Search for the cell housing the specified text and yield its [X, Y] center coordinate. 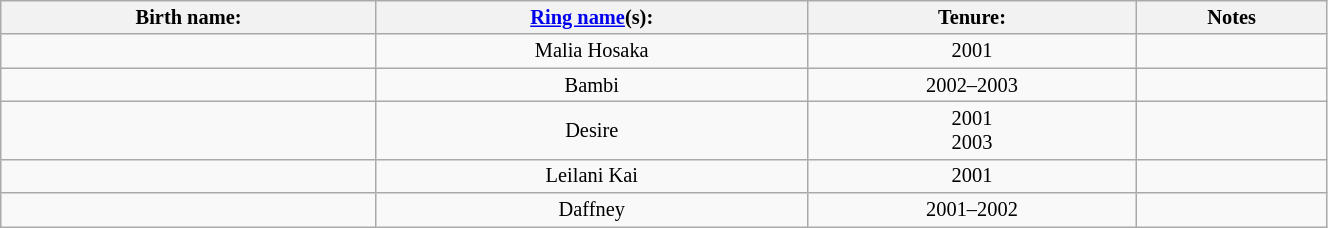
Desire [592, 130]
Birth name: [189, 17]
Leilani Kai [592, 176]
Tenure: [972, 17]
20012003 [972, 130]
Daffney [592, 210]
Ring name(s): [592, 17]
Bambi [592, 85]
Notes [1232, 17]
Malia Hosaka [592, 51]
2001–2002 [972, 210]
2002–2003 [972, 85]
